From the cell containing the given text, extract its center point as (x, y) coordinate. 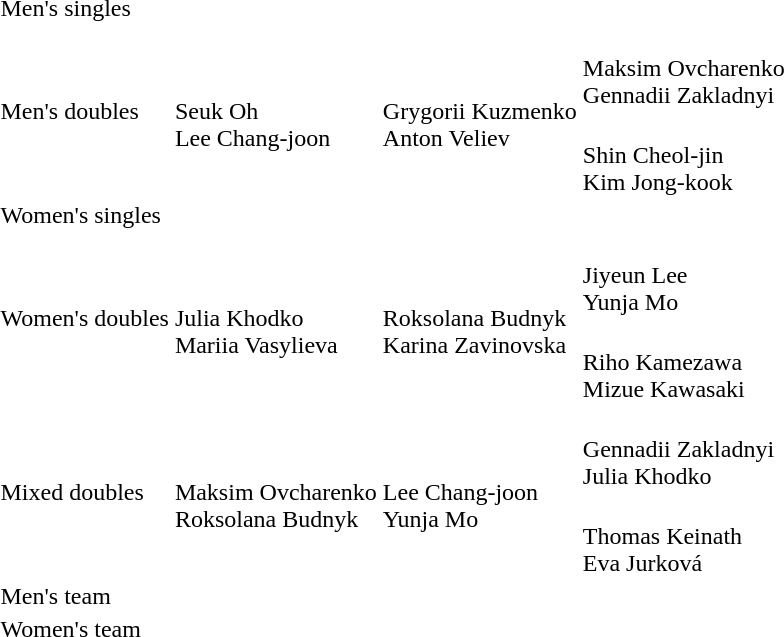
Seuk OhLee Chang-joon (276, 112)
Julia KhodkoMariia Vasylieva (276, 318)
Grygorii KuzmenkoAnton Veliev (480, 112)
Maksim OvcharenkoRoksolana Budnyk (276, 492)
Lee Chang-joonYunja Mo (480, 492)
Roksolana BudnykKarina Zavinovska (480, 318)
